Extract the [x, y] coordinate from the center of the cell holding the provided text.  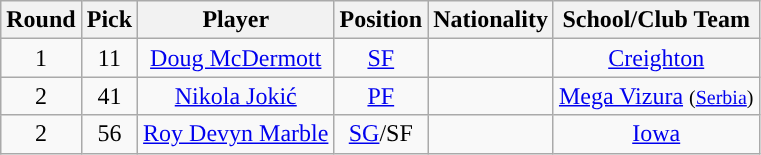
1 [41, 58]
SG/SF [381, 134]
11 [109, 58]
School/Club Team [656, 20]
Roy Devyn Marble [236, 134]
PF [381, 96]
SF [381, 58]
41 [109, 96]
Doug McDermott [236, 58]
Creighton [656, 58]
Nationality [491, 20]
Player [236, 20]
Nikola Jokić [236, 96]
Position [381, 20]
Round [41, 20]
Pick [109, 20]
Iowa [656, 134]
Mega Vizura (Serbia) [656, 96]
56 [109, 134]
